Extract the [X, Y] coordinate from the center of the cell holding the provided text.  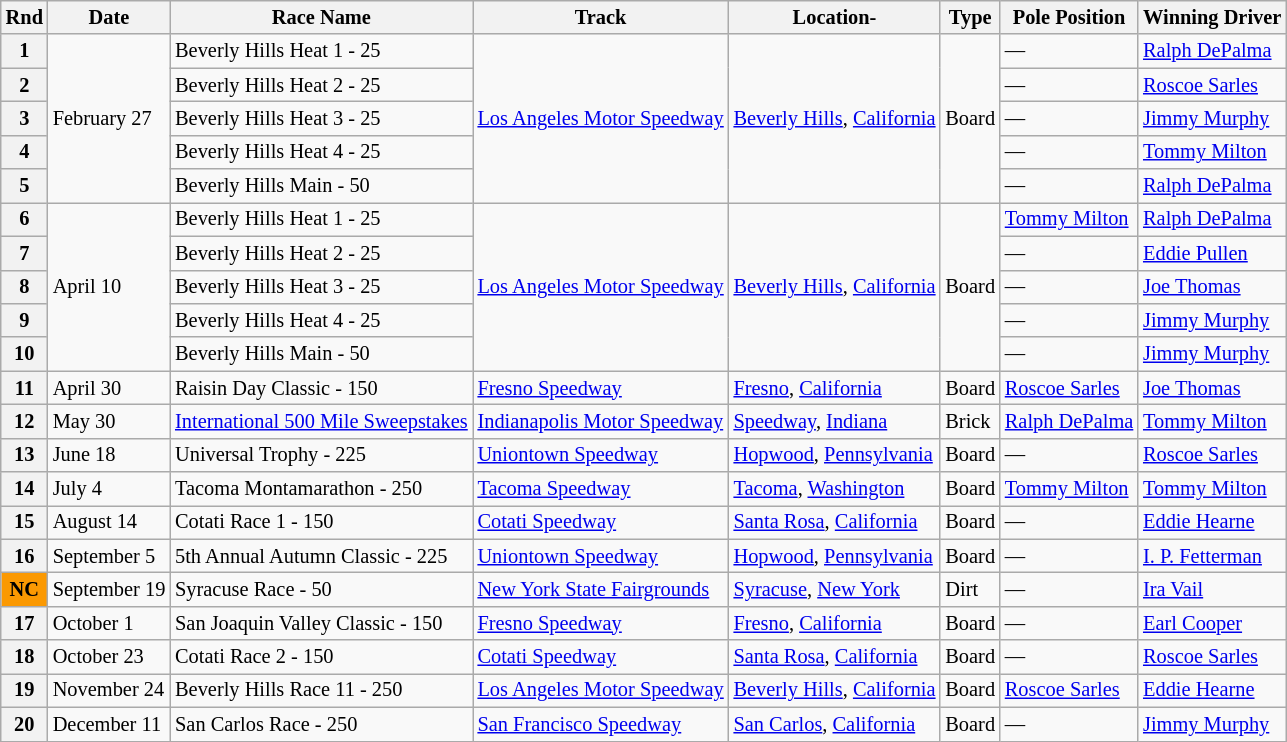
San Carlos Race - 250 [321, 724]
12 [24, 421]
Syracuse, New York [835, 589]
Tacoma Speedway [601, 489]
14 [24, 489]
1 [24, 51]
April 30 [109, 388]
Universal Trophy - 225 [321, 455]
Winning Driver [1212, 17]
October 23 [109, 657]
Indianapolis Motor Speedway [601, 421]
Date [109, 17]
17 [24, 623]
4 [24, 152]
Cotati Race 2 - 150 [321, 657]
5 [24, 186]
2 [24, 85]
6 [24, 219]
June 18 [109, 455]
International 500 Mile Sweepstakes [321, 421]
Location- [835, 17]
13 [24, 455]
Earl Cooper [1212, 623]
Tacoma Montamarathon - 250 [321, 489]
September 19 [109, 589]
Brick [970, 421]
July 4 [109, 489]
9 [24, 320]
5th Annual Autumn Classic - 225 [321, 556]
16 [24, 556]
August 14 [109, 522]
December 11 [109, 724]
11 [24, 388]
7 [24, 253]
May 30 [109, 421]
San Carlos, California [835, 724]
NC [24, 589]
San Francisco Speedway [601, 724]
18 [24, 657]
September 5 [109, 556]
November 24 [109, 690]
15 [24, 522]
10 [24, 354]
Raisin Day Classic - 150 [321, 388]
3 [24, 118]
8 [24, 287]
Type [970, 17]
October 1 [109, 623]
New York State Fairgrounds [601, 589]
Ira Vail [1212, 589]
19 [24, 690]
20 [24, 724]
San Joaquin Valley Classic - 150 [321, 623]
Pole Position [1069, 17]
Eddie Pullen [1212, 253]
Dirt [970, 589]
February 27 [109, 118]
Tacoma, Washington [835, 489]
Beverly Hills Race 11 - 250 [321, 690]
Rnd [24, 17]
Speedway, Indiana [835, 421]
Race Name [321, 17]
Track [601, 17]
Syracuse Race - 50 [321, 589]
April 10 [109, 286]
Cotati Race 1 - 150 [321, 522]
I. P. Fetterman [1212, 556]
